Find where the given text appears and provide that cell's center as (x, y) coordinate. 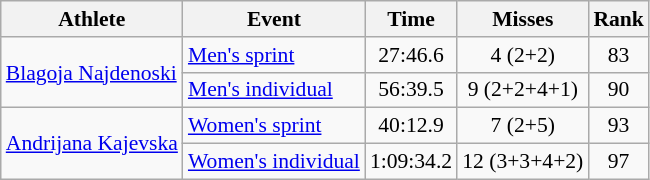
12 (3+3+4+2) (522, 162)
Event (274, 19)
56:39.5 (411, 90)
1:09:34.2 (411, 162)
9 (2+2+4+1) (522, 90)
Andrijana Kajevska (92, 144)
Athlete (92, 19)
83 (618, 55)
Women's individual (274, 162)
90 (618, 90)
4 (2+2) (522, 55)
Time (411, 19)
Blagoja Najdenoski (92, 72)
Men's sprint (274, 55)
97 (618, 162)
27:46.6 (411, 55)
40:12.9 (411, 126)
Rank (618, 19)
93 (618, 126)
Men's individual (274, 90)
Women's sprint (274, 126)
7 (2+5) (522, 126)
Misses (522, 19)
